Provide the (X, Y) coordinate of the cell's center where the given text is located.  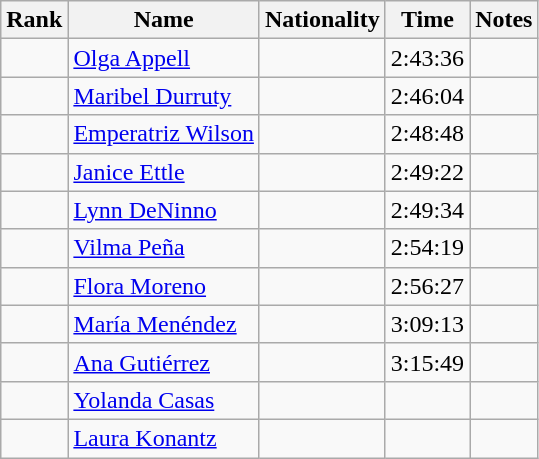
2:43:36 (427, 58)
María Menéndez (164, 324)
Janice Ettle (164, 172)
Time (427, 20)
Laura Konantz (164, 438)
Yolanda Casas (164, 400)
2:56:27 (427, 286)
Name (164, 20)
2:49:22 (427, 172)
Olga Appell (164, 58)
Lynn DeNinno (164, 210)
Ana Gutiérrez (164, 362)
3:15:49 (427, 362)
Notes (504, 20)
2:46:04 (427, 96)
Vilma Peña (164, 248)
2:48:48 (427, 134)
Emperatriz Wilson (164, 134)
2:54:19 (427, 248)
3:09:13 (427, 324)
Nationality (322, 20)
Maribel Durruty (164, 96)
Flora Moreno (164, 286)
2:49:34 (427, 210)
Rank (34, 20)
